For the text-containing cell, return its midpoint in [X, Y] coordinate format. 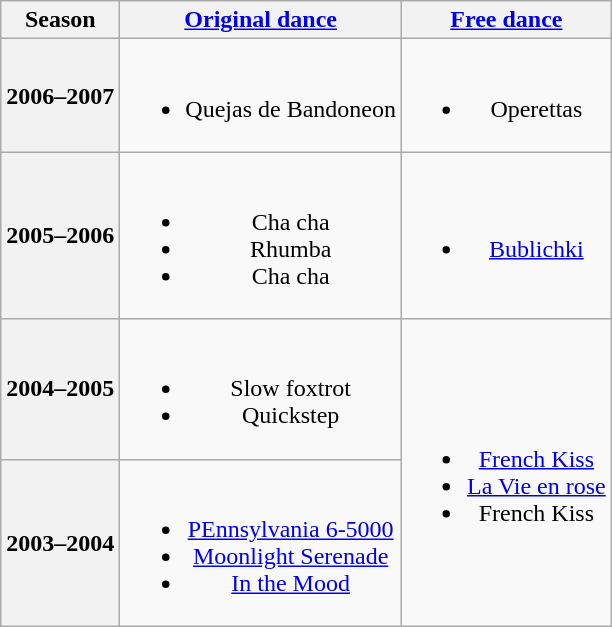
Season [60, 20]
Cha chaRhumbaCha cha [261, 236]
French Kiss La Vie en roseFrench Kiss [506, 472]
Slow foxtrotQuickstep [261, 389]
2004–2005 [60, 389]
2006–2007 [60, 96]
Operettas [506, 96]
2003–2004 [60, 542]
2005–2006 [60, 236]
Bublichki [506, 236]
Original dance [261, 20]
Quejas de Bandoneon [261, 96]
Free dance [506, 20]
PEnnsylvania 6-5000 Moonlight Serenade In the Mood [261, 542]
